Identify which cell holds the provided text, then report its (x, y) central coordinate. 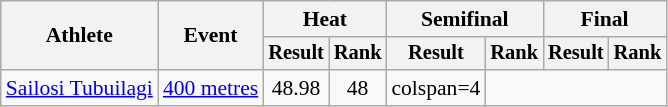
Sailosi Tubuilagi (80, 88)
Heat (324, 19)
48 (358, 88)
colspan=4 (436, 88)
Event (210, 36)
Final (604, 19)
Semifinal (464, 19)
400 metres (210, 88)
48.98 (296, 88)
Athlete (80, 36)
